Find where the given text appears and provide that cell's center as (X, Y) coordinate. 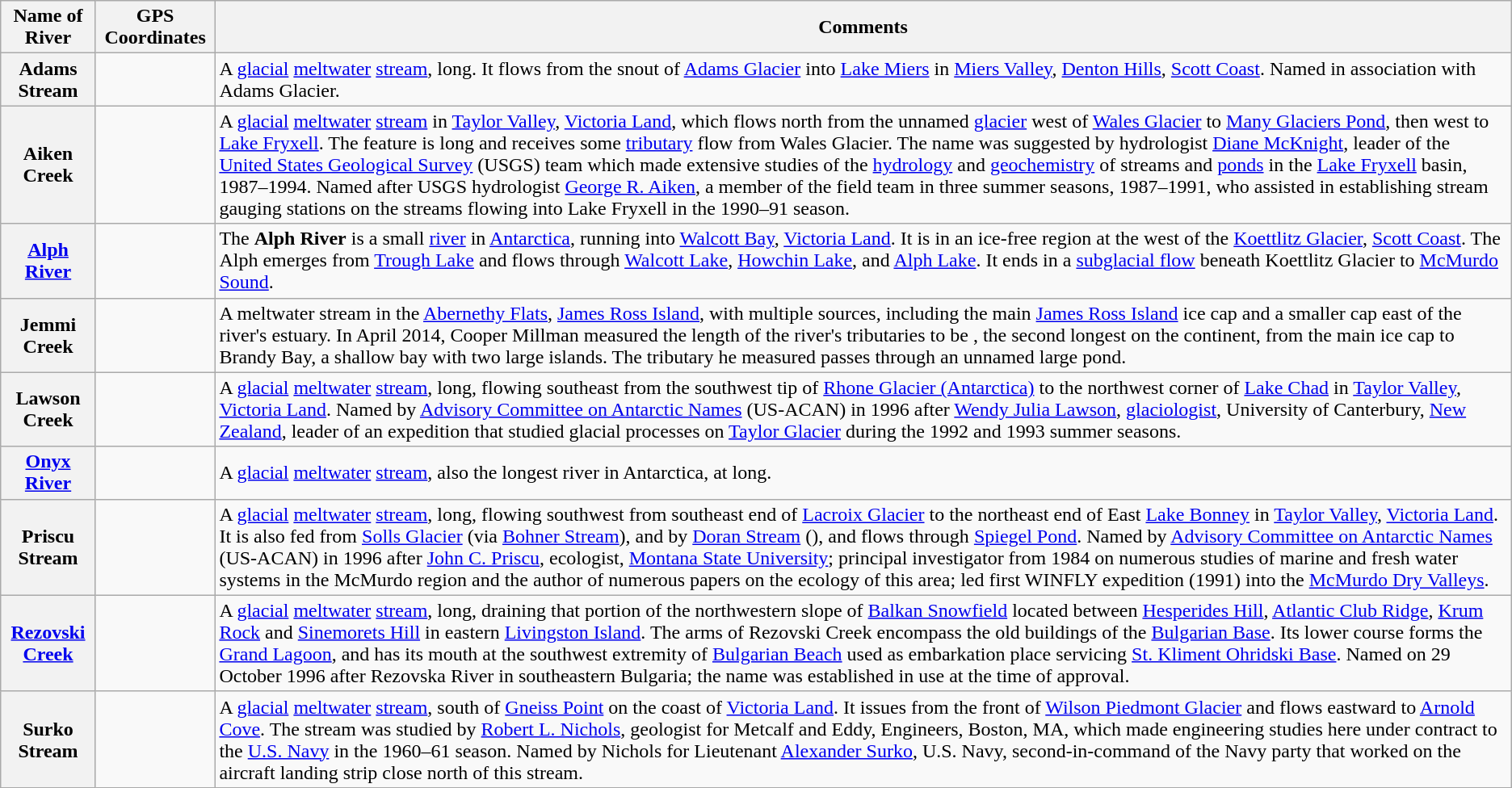
Lawson Creek (48, 409)
Alph River (48, 261)
Surko Stream (48, 740)
A glacial meltwater stream, also the longest river in Antarctica, at long. (863, 473)
Name of River (48, 27)
Comments (863, 27)
Adams Stream (48, 79)
GPS Coordinates (155, 27)
Priscu Stream (48, 547)
Rezovski Creek (48, 643)
Jemmi Creek (48, 335)
Aiken Creek (48, 165)
Onyx River (48, 473)
